Determine the [x, y] coordinate at the center of the cell enclosing the given text.  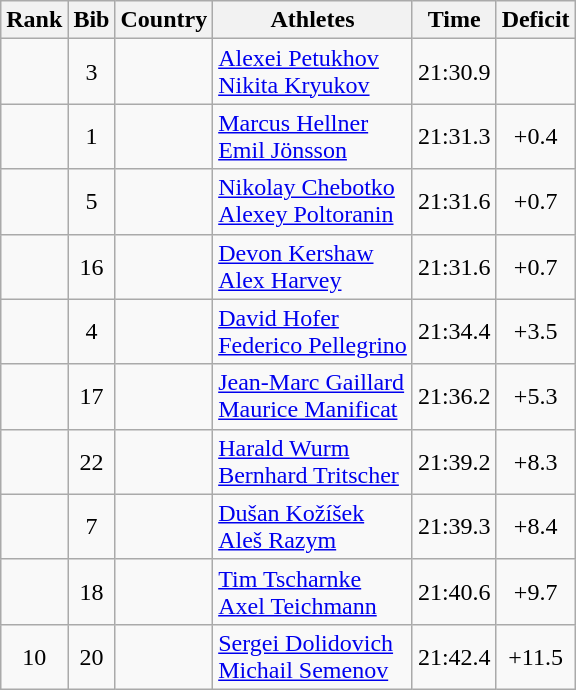
21:30.9 [454, 72]
Tim TscharnkeAxel Teichmann [313, 592]
Deficit [536, 20]
Athletes [313, 20]
+9.7 [536, 592]
21:39.2 [454, 462]
Nikolay ChebotkoAlexey Poltoranin [313, 202]
17 [92, 396]
21:36.2 [454, 396]
21:39.3 [454, 526]
Time [454, 20]
1 [92, 136]
Country [164, 20]
+5.3 [536, 396]
5 [92, 202]
Jean-Marc GaillardMaurice Manificat [313, 396]
21:34.4 [454, 332]
Devon KershawAlex Harvey [313, 266]
3 [92, 72]
7 [92, 526]
+8.3 [536, 462]
Marcus HellnerEmil Jönsson [313, 136]
4 [92, 332]
18 [92, 592]
16 [92, 266]
+3.5 [536, 332]
21:40.6 [454, 592]
Alexei PetukhovNikita Kryukov [313, 72]
Harald WurmBernhard Tritscher [313, 462]
22 [92, 462]
20 [92, 656]
+8.4 [536, 526]
+0.4 [536, 136]
Sergei DolidovichMichail Semenov [313, 656]
Bib [92, 20]
Dušan KožíšekAleš Razym [313, 526]
Rank [34, 20]
David HoferFederico Pellegrino [313, 332]
10 [34, 656]
21:42.4 [454, 656]
21:31.3 [454, 136]
+11.5 [536, 656]
